Scan for the cell matching the given text and deliver its (X, Y) coordinate at center. 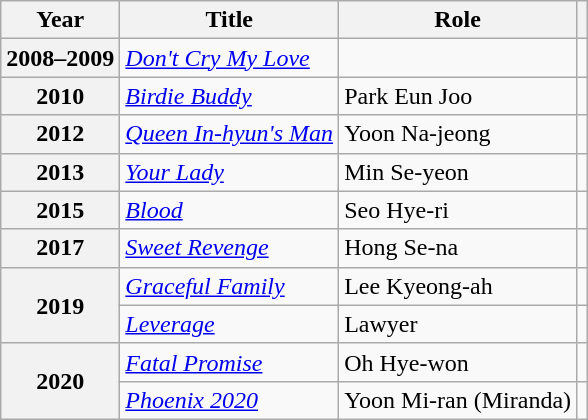
Leverage (230, 324)
Graceful Family (230, 286)
Your Lady (230, 172)
2010 (60, 96)
2019 (60, 305)
Park Eun Joo (458, 96)
2008–2009 (60, 58)
2017 (60, 248)
Phoenix 2020 (230, 400)
Lee Kyeong-ah (458, 286)
2020 (60, 381)
Yoon Mi-ran (Miranda) (458, 400)
Hong Se-na (458, 248)
Min Se-yeon (458, 172)
Birdie Buddy (230, 96)
Don't Cry My Love (230, 58)
Blood (230, 210)
Oh Hye-won (458, 362)
Seo Hye-ri (458, 210)
Lawyer (458, 324)
Yoon Na-jeong (458, 134)
Fatal Promise (230, 362)
2012 (60, 134)
Queen In-hyun's Man (230, 134)
Title (230, 20)
Sweet Revenge (230, 248)
Year (60, 20)
Role (458, 20)
2013 (60, 172)
2015 (60, 210)
